Search for the cell housing the specified text and yield its (x, y) center coordinate. 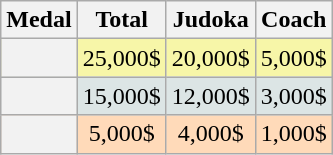
12,000$ (210, 96)
25,000$ (122, 58)
1,000$ (294, 134)
3,000$ (294, 96)
Judoka (210, 20)
Total (122, 20)
Coach (294, 20)
15,000$ (122, 96)
4,000$ (210, 134)
20,000$ (210, 58)
Medal (39, 20)
